Capture the cell that displays the provided text and extract its (x, y) central coordinate. 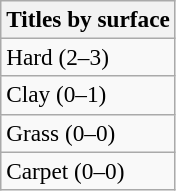
Clay (0–1) (88, 95)
Carpet (0–0) (88, 170)
Hard (2–3) (88, 57)
Grass (0–0) (88, 133)
Titles by surface (88, 19)
